For the text-containing cell, return its midpoint in (X, Y) coordinate format. 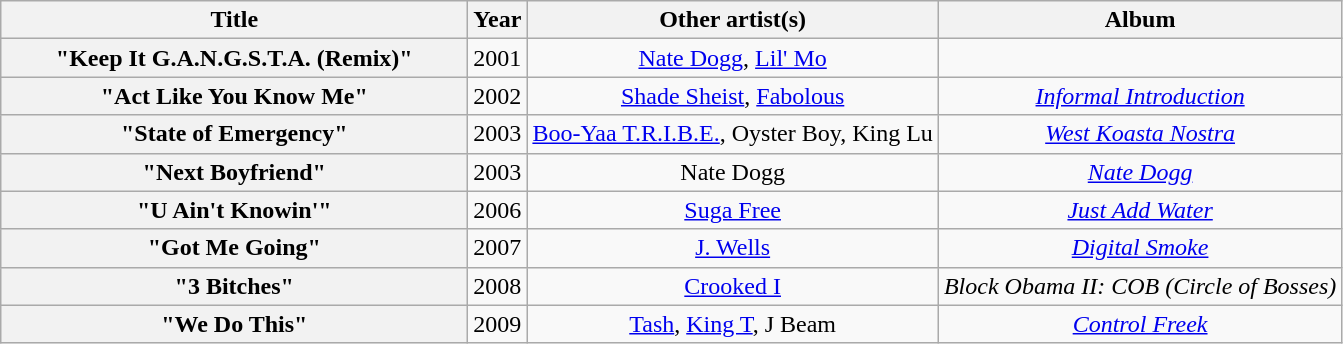
West Koasta Nostra (1140, 134)
2007 (498, 248)
2009 (498, 324)
Block Obama II: COB (Circle of Bosses) (1140, 286)
Other artist(s) (733, 20)
Album (1140, 20)
"Got Me Going" (234, 248)
Informal Introduction (1140, 96)
"State of Emergency" (234, 134)
Crooked I (733, 286)
J. Wells (733, 248)
Shade Sheist, Fabolous (733, 96)
"Keep It G.A.N.G.S.T.A. (Remix)" (234, 58)
2001 (498, 58)
Control Freek (1140, 324)
"Next Boyfriend" (234, 172)
Tash, King T, J Beam (733, 324)
Nate Dogg, Lil' Mo (733, 58)
Title (234, 20)
"U Ain't Knowin'" (234, 210)
Digital Smoke (1140, 248)
2006 (498, 210)
Just Add Water (1140, 210)
"Act Like You Know Me" (234, 96)
Boo-Yaa T.R.I.B.E., Oyster Boy, King Lu (733, 134)
"We Do This" (234, 324)
"3 Bitches" (234, 286)
Year (498, 20)
2008 (498, 286)
Suga Free (733, 210)
2002 (498, 96)
